Output the (X, Y) coordinate of the center of the cell containing the given text.  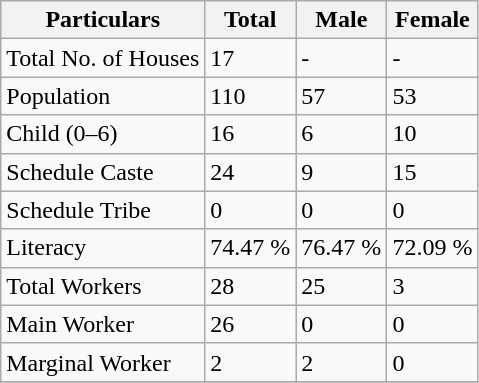
Schedule Tribe (103, 210)
25 (342, 286)
Total Workers (103, 286)
28 (250, 286)
Child (0–6) (103, 134)
Total (250, 20)
57 (342, 96)
110 (250, 96)
72.09 % (432, 248)
Male (342, 20)
53 (432, 96)
Main Worker (103, 324)
16 (250, 134)
15 (432, 172)
10 (432, 134)
74.47 % (250, 248)
6 (342, 134)
Marginal Worker (103, 362)
26 (250, 324)
Female (432, 20)
Schedule Caste (103, 172)
Literacy (103, 248)
76.47 % (342, 248)
Particulars (103, 20)
24 (250, 172)
9 (342, 172)
Population (103, 96)
3 (432, 286)
Total No. of Houses (103, 58)
17 (250, 58)
